Determine the [X, Y] coordinate at the center of the cell enclosing the given text.  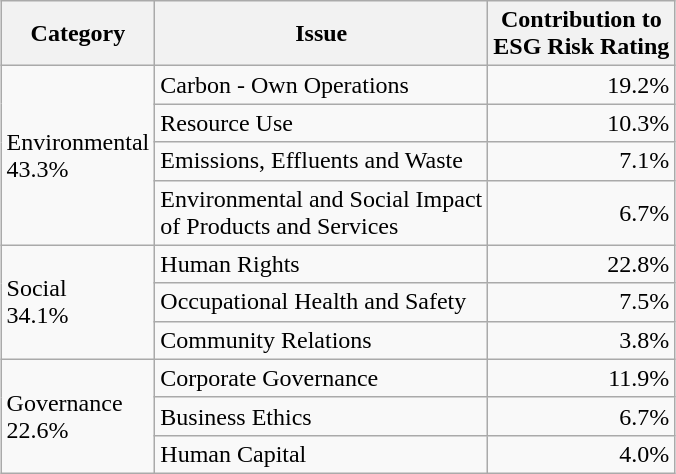
11.9% [582, 378]
Environmental43.3% [78, 156]
Issue [322, 34]
Emissions, Effluents and Waste [322, 161]
Corporate Governance [322, 378]
Community Relations [322, 340]
10.3% [582, 123]
Business Ethics [322, 416]
Occupational Health and Safety [322, 302]
Human Rights [322, 264]
Social34.1% [78, 302]
Environmental and Social Impactof Products and Services [322, 212]
Resource Use [322, 123]
Human Capital [322, 454]
Category [78, 34]
7.1% [582, 161]
22.8% [582, 264]
4.0% [582, 454]
Carbon - Own Operations [322, 85]
Contribution toESG Risk Rating [582, 34]
Governance22.6% [78, 416]
7.5% [582, 302]
19.2% [582, 85]
3.8% [582, 340]
